Detect which cell encompasses the target text, then output its [x, y] center coordinate. 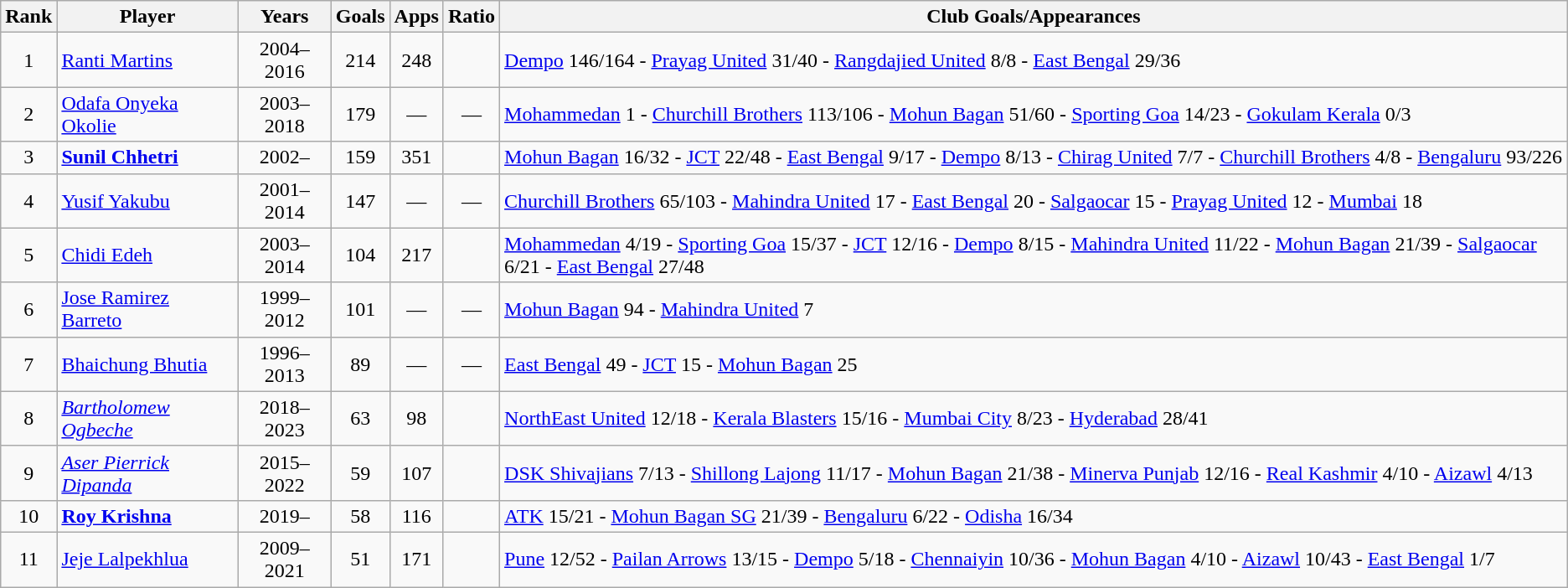
Chidi Edeh [147, 255]
214 [360, 60]
147 [360, 201]
171 [416, 560]
Player [147, 17]
Churchill Brothers 65/103 - Mahindra United 17 - East Bengal 20 - Salgaocar 15 - Prayag United 12 - Mumbai 18 [1034, 201]
217 [416, 255]
89 [360, 364]
58 [360, 516]
2003–2014 [285, 255]
107 [416, 472]
Mohammedan 1 - Churchill Brothers 113/106 - Mohun Bagan 51/60 - Sporting Goa 14/23 - Gokulam Kerala 0/3 [1034, 114]
NorthEast United 12/18 - Kerala Blasters 15/16 - Mumbai City 8/23 - Hyderabad 28/41 [1034, 419]
8 [28, 419]
Roy Krishna [147, 516]
63 [360, 419]
159 [360, 157]
10 [28, 516]
Apps [416, 17]
2 [28, 114]
Dempo 146/164 - Prayag United 31/40 - Rangdajied United 8/8 - East Bengal 29/36 [1034, 60]
Bhaichung Bhutia [147, 364]
Goals [360, 17]
101 [360, 310]
351 [416, 157]
Bartholomew Ogbeche [147, 419]
104 [360, 255]
Aser Pierrick Dipanda [147, 472]
DSK Shivajians 7/13 - Shillong Lajong 11/17 - Mohun Bagan 21/38 - Minerva Punjab 12/16 - Real Kashmir 4/10 - Aizawl 4/13 [1034, 472]
116 [416, 516]
Yusif Yakubu [147, 201]
2019– [285, 516]
Ranti Martins [147, 60]
Years [285, 17]
9 [28, 472]
Sunil Chhetri [147, 157]
2015–2022 [285, 472]
Mohun Bagan 16/32 - JCT 22/48 - East Bengal 9/17 - Dempo 8/13 - Chirag United 7/7 - Churchill Brothers 4/8 - Bengaluru 93/226 [1034, 157]
5 [28, 255]
11 [28, 560]
Mohun Bagan 94 - Mahindra United 7 [1034, 310]
Jose Ramirez Barreto [147, 310]
4 [28, 201]
Ratio [471, 17]
51 [360, 560]
Jeje Lalpekhlua [147, 560]
2002– [285, 157]
2018–2023 [285, 419]
ATK 15/21 - Mohun Bagan SG 21/39 - Bengaluru 6/22 - Odisha 16/34 [1034, 516]
179 [360, 114]
2009–2021 [285, 560]
248 [416, 60]
East Bengal 49 - JCT 15 - Mohun Bagan 25 [1034, 364]
2003–2018 [285, 114]
1996–2013 [285, 364]
6 [28, 310]
3 [28, 157]
Rank [28, 17]
98 [416, 419]
Mohammedan 4/19 - Sporting Goa 15/37 - JCT 12/16 - Dempo 8/15 - Mahindra United 11/22 - Mohun Bagan 21/39 - Salgaocar 6/21 - East Bengal 27/48 [1034, 255]
2004–2016 [285, 60]
2001–2014 [285, 201]
Pune 12/52 - Pailan Arrows 13/15 - Dempo 5/18 - Chennaiyin 10/36 - Mohun Bagan 4/10 - Aizawl 10/43 - East Bengal 1/7 [1034, 560]
7 [28, 364]
59 [360, 472]
Club Goals/Appearances [1034, 17]
1 [28, 60]
Odafa Onyeka Okolie [147, 114]
1999–2012 [285, 310]
